Locate the cell with the specified text and output its (X, Y) center coordinate. 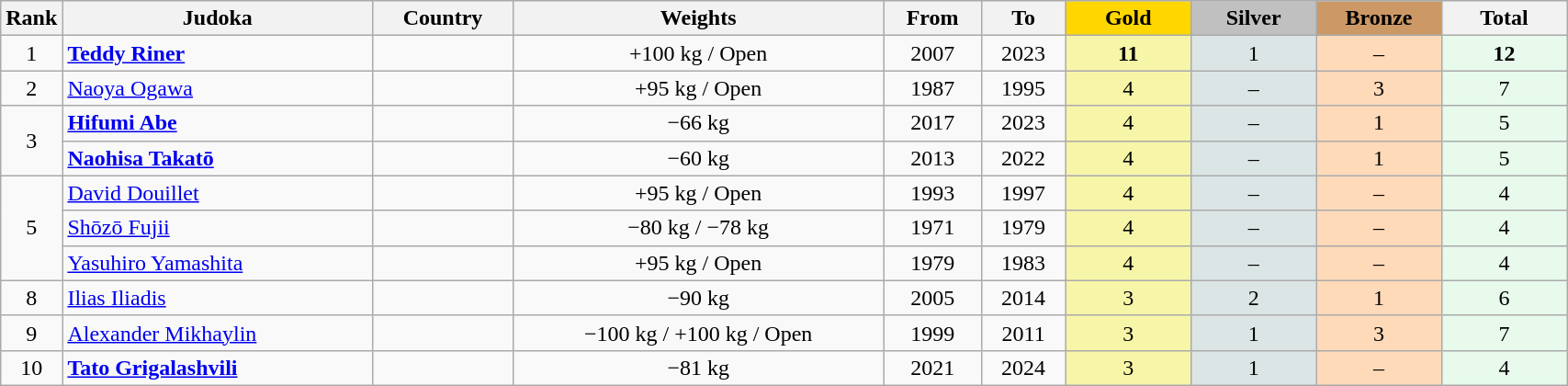
Country (443, 18)
1997 (1023, 193)
11 (1128, 53)
Gold (1128, 18)
2007 (932, 53)
2024 (1023, 368)
1987 (932, 88)
Total (1504, 18)
Ilias Iliadis (218, 298)
12 (1504, 53)
1999 (932, 333)
+100 kg / Open (698, 53)
2005 (932, 298)
Rank (31, 18)
Yasuhiro Yamashita (218, 263)
−66 kg (698, 123)
−81 kg (698, 368)
2011 (1023, 333)
From (932, 18)
Weights (698, 18)
Naoya Ogawa (218, 88)
1995 (1023, 88)
2014 (1023, 298)
1993 (932, 193)
Hifumi Abe (218, 123)
Bronze (1379, 18)
10 (31, 368)
To (1023, 18)
1971 (932, 228)
8 (31, 298)
David Douillet (218, 193)
Shōzō Fujii (218, 228)
Alexander Mikhaylin (218, 333)
−100 kg / +100 kg / Open (698, 333)
1983 (1023, 263)
6 (1504, 298)
−60 kg (698, 158)
Tato Grigalashvili (218, 368)
Judoka (218, 18)
Naohisa Takatō (218, 158)
−90 kg (698, 298)
2013 (932, 158)
9 (31, 333)
2017 (932, 123)
2022 (1023, 158)
−80 kg / −78 kg (698, 228)
2021 (932, 368)
Teddy Riner (218, 53)
Silver (1253, 18)
